From the cell containing the given text, extract its center point as [x, y] coordinate. 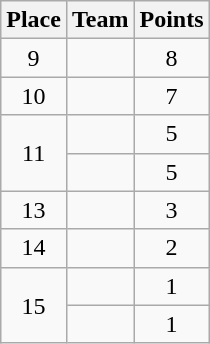
13 [34, 210]
10 [34, 96]
Points [172, 20]
8 [172, 58]
11 [34, 153]
9 [34, 58]
14 [34, 248]
Team [100, 20]
Place [34, 20]
15 [34, 305]
2 [172, 248]
7 [172, 96]
3 [172, 210]
